Find where the given text appears and provide that cell's center as (X, Y) coordinate. 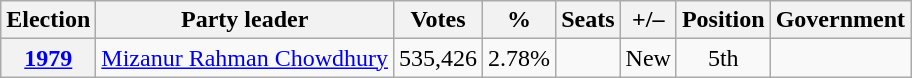
1979 (48, 58)
Government (840, 20)
Party leader (245, 20)
Election (48, 20)
Position (723, 20)
+/– (648, 20)
Votes (438, 20)
Seats (588, 20)
5th (723, 58)
2.78% (520, 58)
535,426 (438, 58)
% (520, 20)
Mizanur Rahman Chowdhury (245, 58)
New (648, 58)
